Determine the (x, y) coordinate at the center of the cell enclosing the given text.  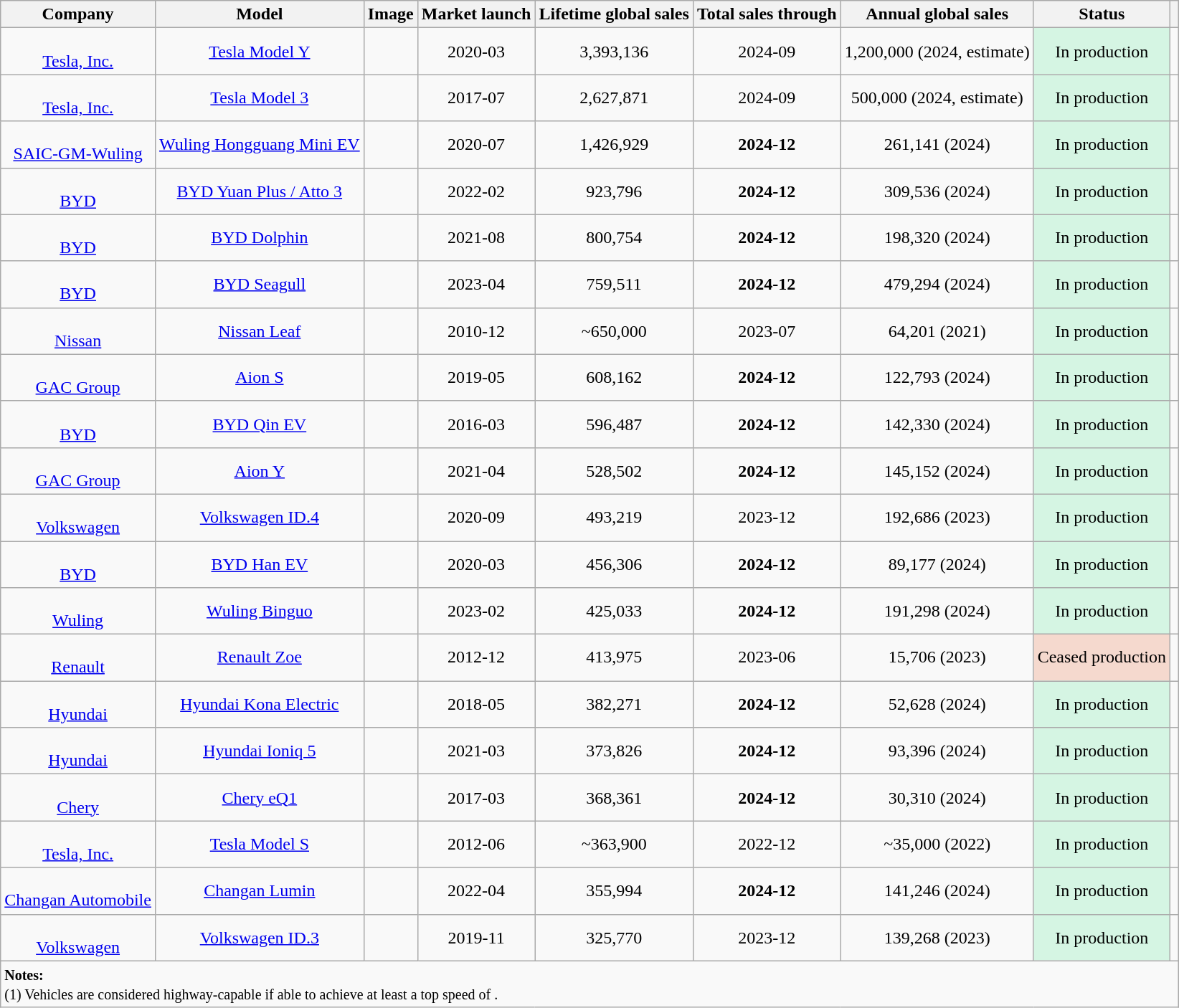
Total sales through (767, 14)
Hyundai Kona Electric (260, 704)
355,994 (614, 890)
Renault Zoe (260, 658)
382,271 (614, 704)
2023-02 (476, 611)
BYD Yuan Plus / Atto 3 (260, 191)
2010-12 (476, 331)
Market launch (476, 14)
413,975 (614, 658)
145,152 (2024) (937, 470)
192,686 (2023) (937, 518)
2017-07 (476, 98)
64,201 (2021) (937, 331)
Wuling Binguo (260, 611)
Model (260, 14)
759,511 (614, 284)
2022-02 (476, 191)
191,298 (2024) (937, 611)
BYD Qin EV (260, 424)
142,330 (2024) (937, 424)
Image (390, 14)
52,628 (2024) (937, 704)
2012-06 (476, 845)
309,536 (2024) (937, 191)
2018-05 (476, 704)
198,320 (2024) (937, 238)
3,393,136 (614, 52)
89,177 (2024) (937, 564)
Volkswagen ID.3 (260, 938)
493,219 (614, 518)
Status (1102, 14)
139,268 (2023) (937, 938)
528,502 (614, 470)
Changan Automobile (78, 890)
Wuling Hongguang Mini EV (260, 145)
15,706 (2023) (937, 658)
261,141 (2024) (937, 145)
2019-11 (476, 938)
2020-09 (476, 518)
Annual global sales (937, 14)
1,426,929 (614, 145)
2012-12 (476, 658)
~35,000 (2022) (937, 845)
2022-12 (767, 845)
Tesla Model S (260, 845)
2021-08 (476, 238)
Aion S (260, 377)
Nissan (78, 331)
2022-04 (476, 890)
923,796 (614, 191)
Hyundai Ioniq 5 (260, 751)
Chery eQ1 (260, 797)
2021-03 (476, 751)
BYD Seagull (260, 284)
2020-07 (476, 145)
BYD Han EV (260, 564)
Wuling (78, 611)
Changan Lumin (260, 890)
~650,000 (614, 331)
Aion Y (260, 470)
Tesla Model Y (260, 52)
Chery (78, 797)
500,000 (2024, estimate) (937, 98)
SAIC-GM-Wuling (78, 145)
2016-03 (476, 424)
Ceased production (1102, 658)
2023-06 (767, 658)
Notes: (1) Vehicles are considered highway-capable if able to achieve at least a top speed of . (589, 984)
141,246 (2024) (937, 890)
425,033 (614, 611)
800,754 (614, 238)
2,627,871 (614, 98)
93,396 (2024) (937, 751)
325,770 (614, 938)
Tesla Model 3 (260, 98)
2017-03 (476, 797)
Lifetime global sales (614, 14)
~363,900 (614, 845)
122,793 (2024) (937, 377)
Nissan Leaf (260, 331)
Company (78, 14)
479,294 (2024) (937, 284)
1,200,000 (2024, estimate) (937, 52)
2023-07 (767, 331)
596,487 (614, 424)
Volkswagen ID.4 (260, 518)
2023-04 (476, 284)
Renault (78, 658)
30,310 (2024) (937, 797)
373,826 (614, 751)
368,361 (614, 797)
608,162 (614, 377)
2019-05 (476, 377)
BYD Dolphin (260, 238)
2021-04 (476, 470)
456,306 (614, 564)
